From the cell containing the given text, extract its center point as (x, y) coordinate. 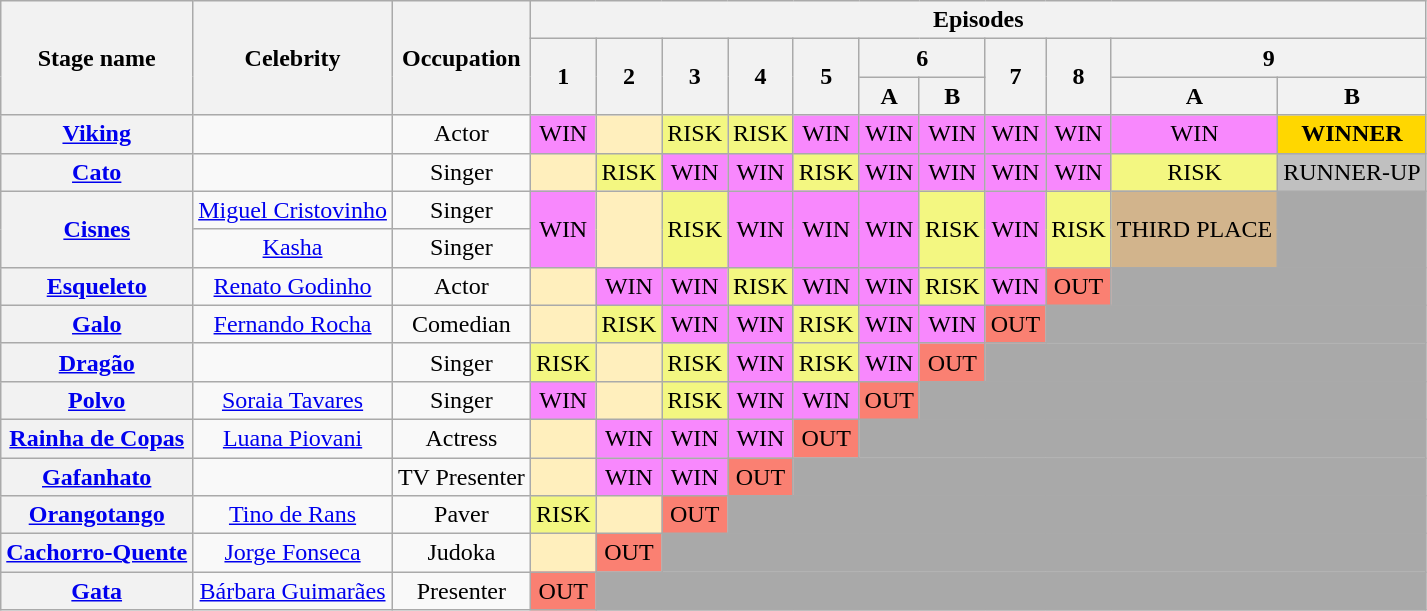
Judoka (461, 553)
RUNNER-UP (1352, 172)
Kasha (293, 248)
Gafanhato (97, 477)
3 (695, 77)
Galo (97, 324)
5 (826, 77)
1 (563, 77)
4 (761, 77)
Cachorro-Quente (97, 553)
Comedian (461, 324)
Cato (97, 172)
THIRD PLACE (1194, 229)
Gata (97, 591)
Tino de Rans (293, 515)
Paver (461, 515)
Polvo (97, 400)
Presenter (461, 591)
Stage name (97, 58)
Occupation (461, 58)
Luana Piovani (293, 438)
Renato Godinho (293, 286)
Celebrity (293, 58)
Cisnes (97, 229)
6 (922, 58)
2 (629, 77)
Soraia Tavares (293, 400)
8 (1079, 77)
TV Presenter (461, 477)
Dragão (97, 362)
Esqueleto (97, 286)
Jorge Fonseca (293, 553)
Orangotango (97, 515)
7 (1015, 77)
Fernando Rocha (293, 324)
Episodes (978, 20)
Bárbara Guimarães (293, 591)
Rainha de Copas (97, 438)
Actress (461, 438)
WINNER (1352, 134)
9 (1268, 58)
Viking (97, 134)
Miguel Cristovinho (293, 210)
